Identify which cell holds the provided text, then report its [X, Y] central coordinate. 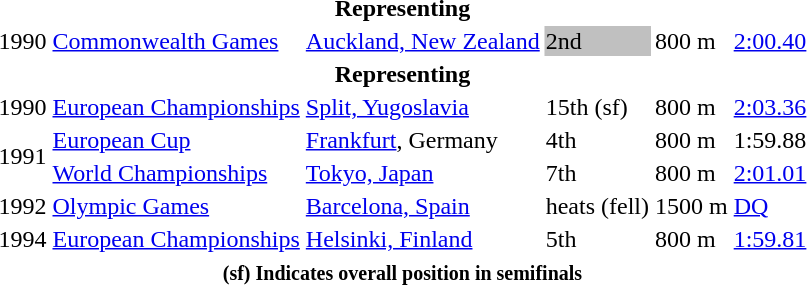
Commonwealth Games [176, 41]
15th (sf) [597, 107]
World Championships [176, 173]
4th [597, 140]
Barcelona, Spain [422, 206]
7th [597, 173]
Helsinki, Finland [422, 239]
Auckland, New Zealand [422, 41]
2nd [597, 41]
Frankfurt, Germany [422, 140]
Tokyo, Japan [422, 173]
European Cup [176, 140]
5th [597, 239]
Split, Yugoslavia [422, 107]
Olympic Games [176, 206]
1500 m [692, 206]
heats (fell) [597, 206]
